Return the [X, Y] coordinate for the center point of the cell that contains the specified text.  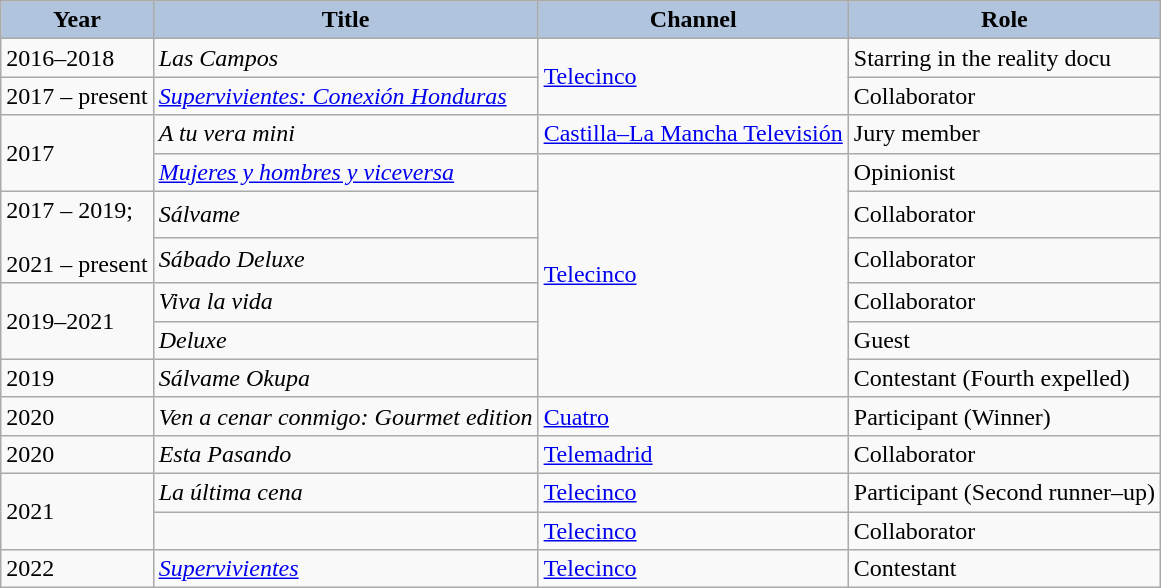
Mujeres y hombres y viceversa [346, 172]
2021 [77, 511]
2017 – present [77, 96]
Sálvame Okupa [346, 378]
Sálvame [346, 214]
Telemadrid [693, 454]
Viva la vida [346, 302]
Participant (Winner) [1004, 416]
Jury member [1004, 134]
Starring in the reality docu [1004, 58]
Supervivientes: Conexión Honduras [346, 96]
Sábado Deluxe [346, 260]
Esta Pasando [346, 454]
2022 [77, 569]
Contestant [1004, 569]
Deluxe [346, 340]
Title [346, 20]
La última cena [346, 492]
2019 [77, 378]
Las Campos [346, 58]
Year [77, 20]
Guest [1004, 340]
Opinionist [1004, 172]
Contestant (Fourth expelled) [1004, 378]
A tu vera mini [346, 134]
Ven a cenar conmigo: Gourmet edition [346, 416]
Role [1004, 20]
Cuatro [693, 416]
2017 – 2019; 2021 – present [77, 237]
Castilla–La Mancha Televisión [693, 134]
Channel [693, 20]
2019–2021 [77, 321]
Supervivientes [346, 569]
Participant (Second runner–up) [1004, 492]
2017 [77, 153]
2016–2018 [77, 58]
